Return the [X, Y] coordinate for the center point of the cell that contains the specified text.  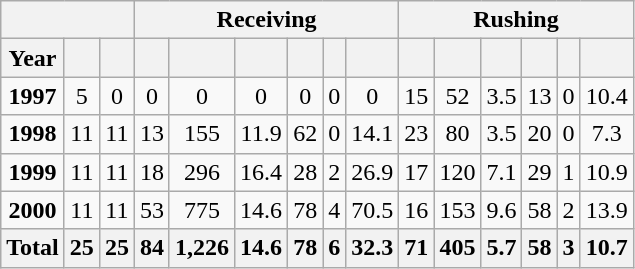
52 [458, 96]
775 [202, 210]
28 [306, 172]
29 [540, 172]
13.9 [606, 210]
17 [416, 172]
14.1 [372, 134]
18 [152, 172]
16 [416, 210]
10.7 [606, 248]
5 [82, 96]
3 [568, 248]
10.9 [606, 172]
2000 [33, 210]
20 [540, 134]
53 [152, 210]
9.6 [502, 210]
155 [202, 134]
Receiving [266, 20]
80 [458, 134]
26.9 [372, 172]
1998 [33, 134]
7.3 [606, 134]
120 [458, 172]
62 [306, 134]
1999 [33, 172]
405 [458, 248]
84 [152, 248]
11.9 [262, 134]
1 [568, 172]
15 [416, 96]
16.4 [262, 172]
296 [202, 172]
1997 [33, 96]
Total [33, 248]
23 [416, 134]
71 [416, 248]
6 [334, 248]
70.5 [372, 210]
4 [334, 210]
1,226 [202, 248]
7.1 [502, 172]
32.3 [372, 248]
5.7 [502, 248]
Rushing [516, 20]
10.4 [606, 96]
153 [458, 210]
Year [33, 58]
